Detect which cell encompasses the target text, then output its [x, y] center coordinate. 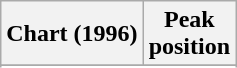
Chart (1996) [72, 34]
Peakposition [189, 34]
